Locate the cell with the specified text and output its (x, y) center coordinate. 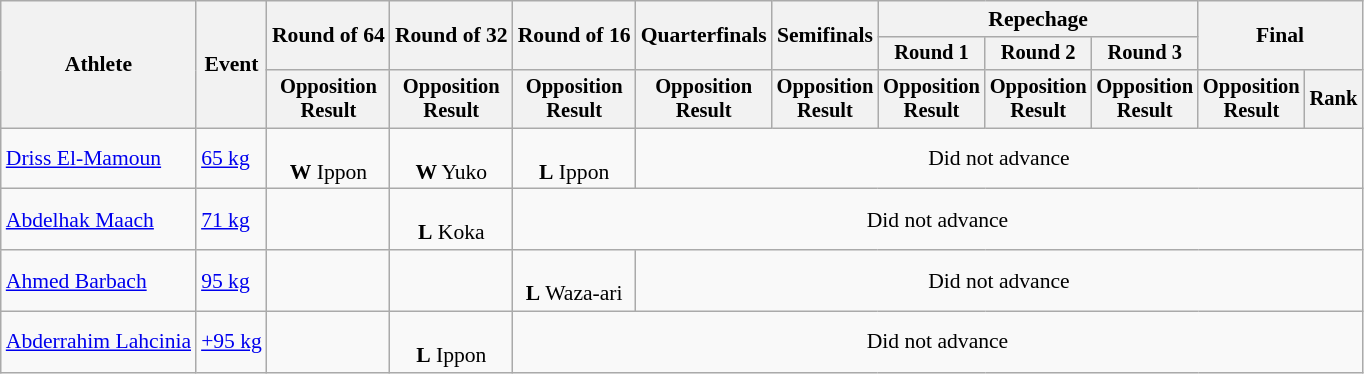
Round 3 (1144, 54)
W Ippon (328, 158)
Final (1280, 36)
Round 1 (932, 54)
Round of 32 (452, 36)
Repechage (1038, 19)
L Waza-ari (574, 280)
95 kg (232, 280)
Round of 64 (328, 36)
Driss El-Mamoun (98, 158)
Ahmed Barbach (98, 280)
71 kg (232, 220)
Athlete (98, 64)
Abderrahim Lahcinia (98, 342)
+95 kg (232, 342)
Rank (1334, 99)
Quarterfinals (704, 36)
L Koka (452, 220)
Round of 16 (574, 36)
65 kg (232, 158)
Semifinals (826, 36)
W Yuko (452, 158)
Round 2 (1038, 54)
Abdelhak Maach (98, 220)
Event (232, 64)
